Return the (X, Y) coordinate for the center point of the cell that contains the specified text.  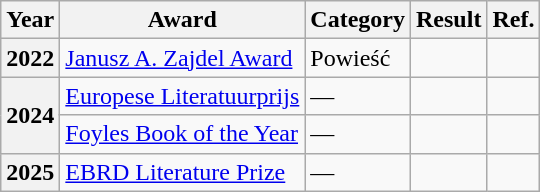
Result (449, 20)
Europese Literatuurprijs (182, 96)
Year (30, 20)
Powieść (358, 58)
2022 (30, 58)
2025 (30, 172)
Foyles Book of the Year (182, 134)
Award (182, 20)
Janusz A. Zajdel Award (182, 58)
Category (358, 20)
EBRD Literature Prize (182, 172)
Ref. (514, 20)
2024 (30, 115)
